Determine the [X, Y] coordinate at the center of the cell enclosing the given text.  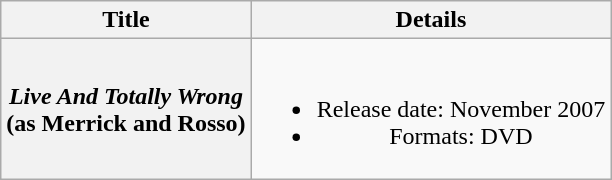
Live And Totally Wrong (as Merrick and Rosso) [126, 109]
Details [431, 20]
Title [126, 20]
Release date: November 2007Formats: DVD [431, 109]
